Extract the [x, y] coordinate from the center of the cell holding the provided text.  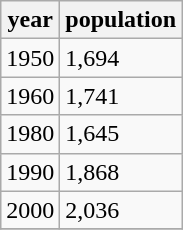
population [121, 20]
1,645 [121, 134]
1,741 [121, 96]
year [30, 20]
1,868 [121, 172]
2,036 [121, 210]
1980 [30, 134]
2000 [30, 210]
1960 [30, 96]
1950 [30, 58]
1,694 [121, 58]
1990 [30, 172]
